Capture the cell that displays the provided text and extract its [x, y] central coordinate. 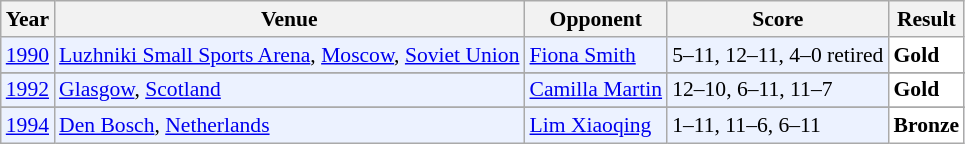
1992 [28, 90]
1–11, 11–6, 6–11 [778, 126]
Lim Xiaoqing [596, 126]
Venue [289, 19]
Den Bosch, Netherlands [289, 126]
Bronze [926, 126]
Result [926, 19]
1994 [28, 126]
Camilla Martin [596, 90]
Score [778, 19]
Luzhniki Small Sports Arena, Moscow, Soviet Union [289, 55]
Opponent [596, 19]
Glasgow, Scotland [289, 90]
5–11, 12–11, 4–0 retired [778, 55]
Year [28, 19]
Fiona Smith [596, 55]
12–10, 6–11, 11–7 [778, 90]
1990 [28, 55]
